Provide the (x, y) coordinate of the cell's center where the given text is located.  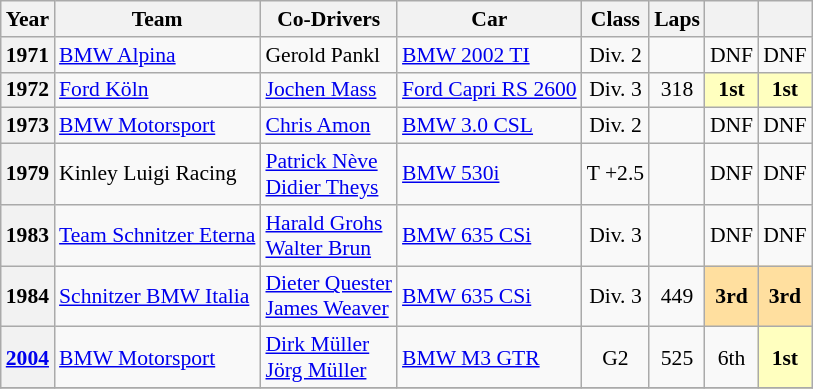
Ford Köln (157, 90)
318 (677, 90)
Team (157, 19)
449 (677, 296)
BMW 2002 TI (490, 55)
Year (28, 19)
Dirk Müller Jörg Müller (328, 358)
1984 (28, 296)
Ford Capri RS 2600 (490, 90)
Team Schnitzer Eterna (157, 236)
Harald Grohs Walter Brun (328, 236)
525 (677, 358)
1972 (28, 90)
Laps (677, 19)
Co-Drivers (328, 19)
Dieter Quester James Weaver (328, 296)
Kinley Luigi Racing (157, 174)
Chris Amon (328, 126)
2004 (28, 358)
1971 (28, 55)
1973 (28, 126)
1979 (28, 174)
G2 (616, 358)
1983 (28, 236)
BMW 3.0 CSL (490, 126)
BMW Alpina (157, 55)
Gerold Pankl (328, 55)
Car (490, 19)
Class (616, 19)
BMW 530i (490, 174)
Patrick Nève Didier Theys (328, 174)
Schnitzer BMW Italia (157, 296)
6th (732, 358)
Jochen Mass (328, 90)
BMW M3 GTR (490, 358)
T +2.5 (616, 174)
